Detect which cell encompasses the target text, then output its [X, Y] center coordinate. 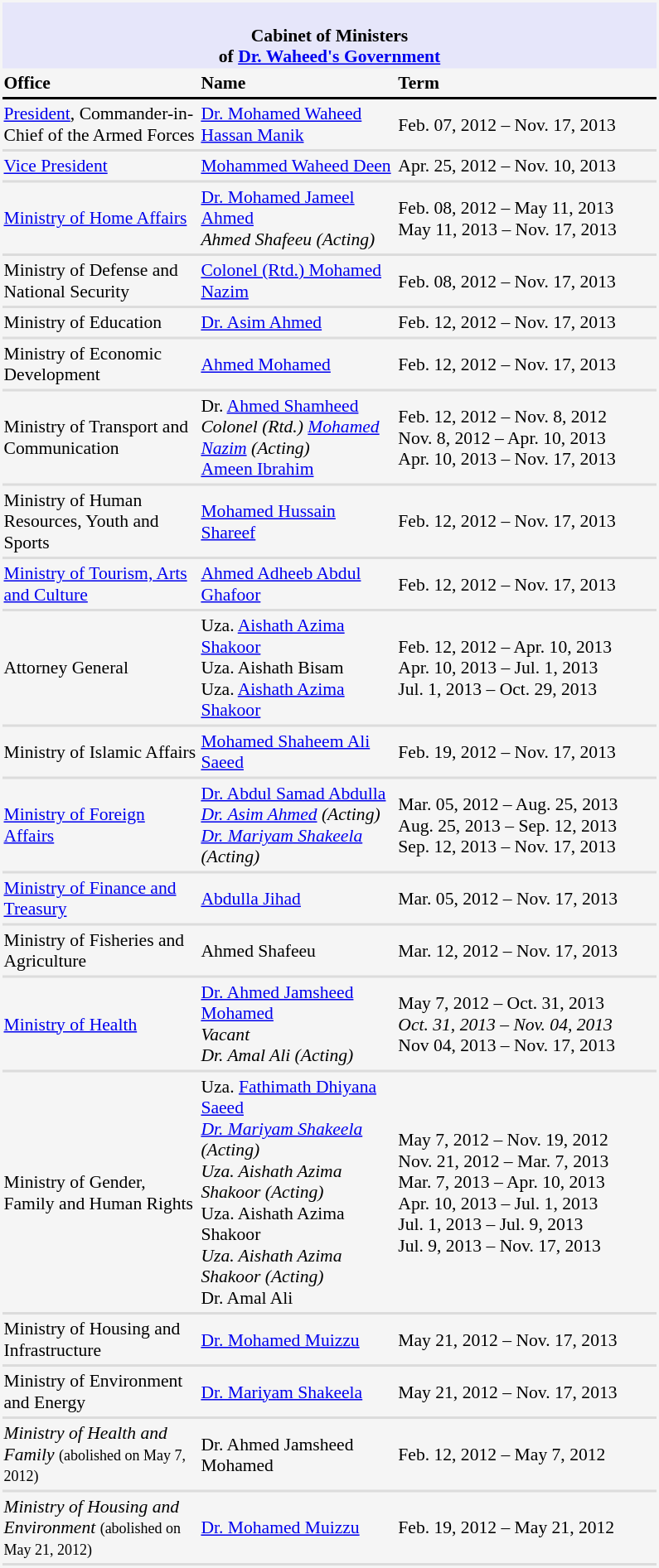
Ahmed Shafeeu [297, 950]
Feb. 12, 2012 – Apr. 10, 2013Apr. 10, 2013 – Jul. 1, 2013Jul. 1, 2013 – Oct. 29, 2013 [527, 668]
Mar. 12, 2012 – Nov. 17, 2013 [527, 950]
Dr. Asim Ahmed [297, 322]
Dr. Mohamed Waheed Hassan Manik [297, 124]
Ministry of Islamic Affairs [99, 751]
Dr. Mohamed Jameel AhmedAhmed Shafeeu (Acting) [297, 219]
Ministry of Economic Development [99, 364]
Term [527, 83]
Ministry of Human Resources, Youth and Sports [99, 522]
Ahmed Mohamed [297, 364]
Feb. 19, 2012 – Nov. 17, 2013 [527, 751]
Mar. 05, 2012 – Nov. 17, 2013 [527, 899]
Feb. 08, 2012 – May 11, 2013May 11, 2013 – Nov. 17, 2013 [527, 219]
Feb. 12, 2012 – Nov. 8, 2012Nov. 8, 2012 – Apr. 10, 2013Apr. 10, 2013 – Nov. 17, 2013 [527, 437]
Abdulla Jihad [297, 899]
Ministry of Health and Family (abolished on May 7, 2012) [99, 1455]
Dr. Ahmed Jamsheed Mohamed [297, 1455]
Office [99, 83]
Ahmed Adheeb Abdul Ghafoor [297, 584]
Dr. Mariyam Shakeela [297, 1392]
Apr. 25, 2012 – Nov. 10, 2013 [527, 166]
Ministry of Housing and Infrastructure [99, 1339]
Mohammed Waheed Deen [297, 166]
Dr. Ahmed ShamheedColonel (Rtd.) Mohamed Nazim (Acting)Ameen Ibrahim [297, 437]
Feb. 08, 2012 – Nov. 17, 2013 [527, 281]
Colonel (Rtd.) Mohamed Nazim [297, 281]
Ministry of Finance and Treasury [99, 899]
Attorney General [99, 668]
Ministry of Tourism, Arts and Culture [99, 584]
Name [297, 83]
Dr. Ahmed Jamsheed MohamedVacantDr. Amal Ali (Acting) [297, 1024]
Mohamed Shaheem Ali Saeed [297, 751]
Ministry of Environment and Energy [99, 1392]
President, Commander-in-Chief of the Armed Forces [99, 124]
Ministry of Fisheries and Agriculture [99, 950]
Ministry of Defense and National Security [99, 281]
Ministry of Health [99, 1024]
Mar. 05, 2012 – Aug. 25, 2013Aug. 25, 2013 – Sep. 12, 2013Sep. 12, 2013 – Nov. 17, 2013 [527, 825]
Feb. 12, 2012 – May 7, 2012 [527, 1455]
Dr. Abdul Samad AbdullaDr. Asim Ahmed (Acting)Dr. Mariyam Shakeela (Acting) [297, 825]
Ministry of Home Affairs [99, 219]
Uza. Aishath Azima ShakoorUza. Aishath BisamUza. Aishath Azima Shakoor [297, 668]
Ministry of Foreign Affairs [99, 825]
Ministry of Transport and Communication [99, 437]
Ministry of Housing and Environment (abolished on May 21, 2012) [99, 1527]
Mohamed Hussain Shareef [297, 522]
Feb. 07, 2012 – Nov. 17, 2013 [527, 124]
Feb. 19, 2012 – May 21, 2012 [527, 1527]
Ministry of Gender, Family and Human Rights [99, 1193]
Cabinet of Ministersof Dr. Waheed's Government [330, 36]
May 7, 2012 – Oct. 31, 2013Oct. 31, 2013 – Nov. 04, 2013Nov 04, 2013 – Nov. 17, 2013 [527, 1024]
Ministry of Education [99, 322]
Vice President [99, 166]
